Scan for the cell matching the given text and deliver its [x, y] coordinate at center. 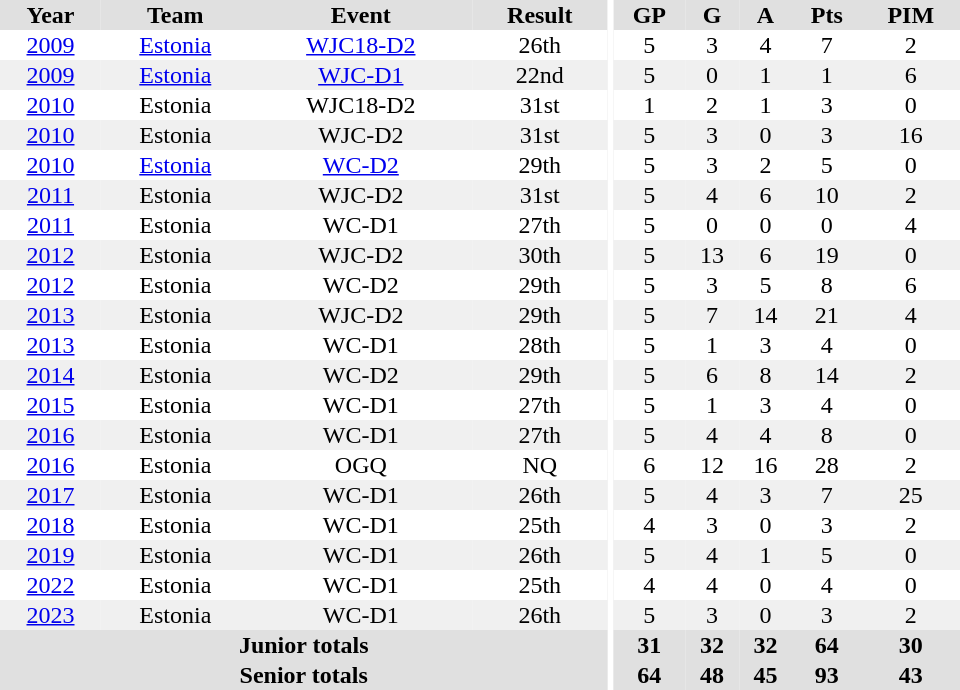
WJC-D1 [361, 75]
22nd [540, 75]
PIM [911, 15]
21 [826, 315]
10 [826, 195]
A [766, 15]
Pts [826, 15]
Senior totals [304, 675]
NQ [540, 465]
OGQ [361, 465]
30 [911, 645]
2018 [50, 525]
GP [649, 15]
48 [712, 675]
93 [826, 675]
43 [911, 675]
G [712, 15]
2015 [50, 405]
2022 [50, 585]
19 [826, 255]
28th [540, 345]
45 [766, 675]
2019 [50, 555]
Team [176, 15]
Event [361, 15]
2014 [50, 375]
31 [649, 645]
2017 [50, 495]
Result [540, 15]
12 [712, 465]
2023 [50, 615]
Year [50, 15]
13 [712, 255]
30th [540, 255]
28 [826, 465]
25 [911, 495]
Junior totals [304, 645]
